Pinpoint the cell where the given text exists, returning its (x, y) midpoint coordinate. 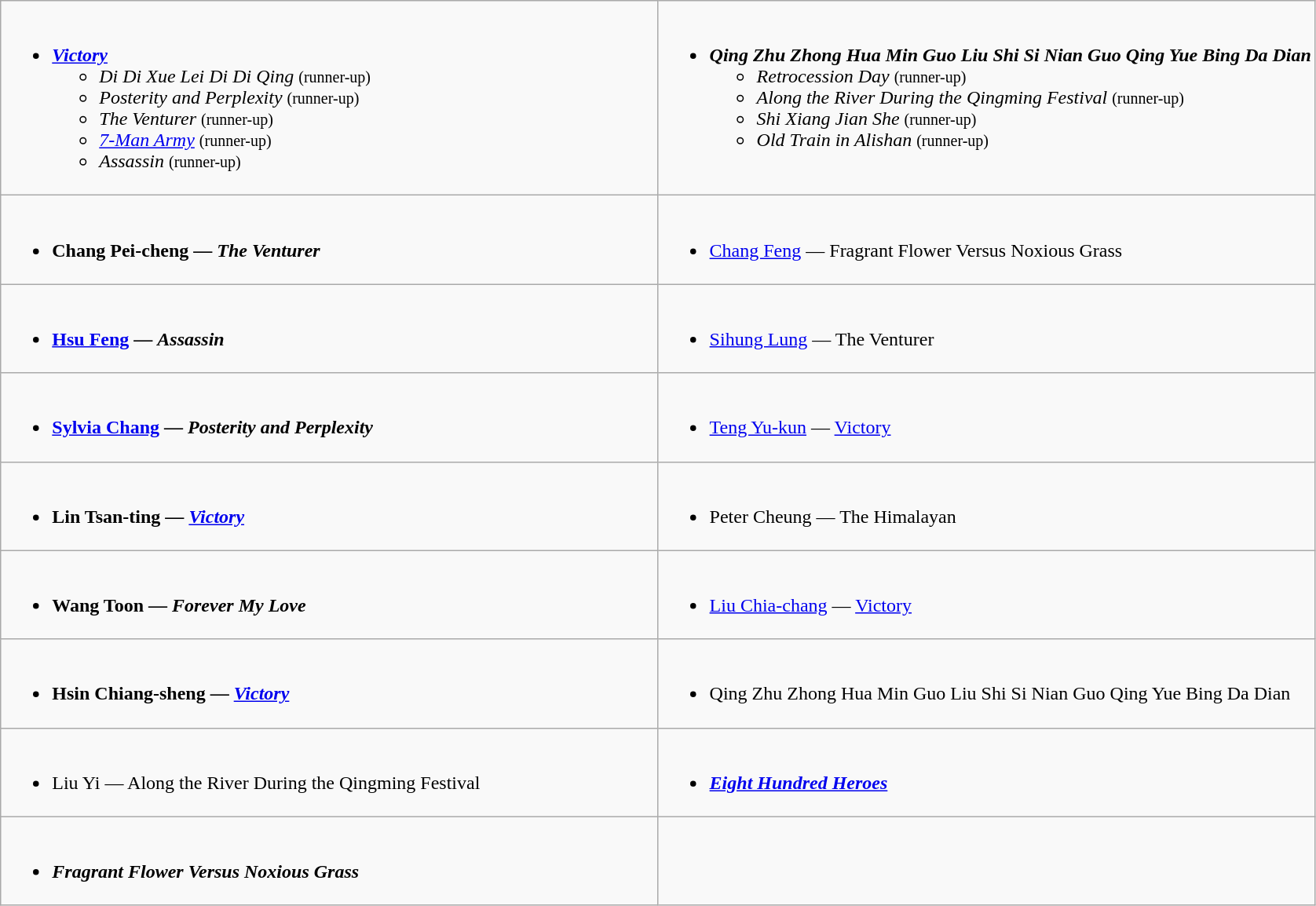
Eight Hundred Heroes (986, 773)
Wang Toon — Forever My Love (330, 595)
VictoryDi Di Xue Lei Di Di Qing (runner-up)Posterity and Perplexity (runner-up)The Venturer (runner-up)7-Man Army (runner-up)Assassin (runner-up) (330, 98)
Fragrant Flower Versus Noxious Grass (330, 860)
Sihung Lung — The Venturer (986, 328)
Sylvia Chang — Posterity and Perplexity (330, 418)
Teng Yu-kun — Victory (986, 418)
Lin Tsan-ting — Victory (330, 506)
Chang Pei-cheng — The Venturer (330, 240)
Hsin Chiang-sheng — Victory (330, 683)
Chang Feng — Fragrant Flower Versus Noxious Grass (986, 240)
Qing Zhu Zhong Hua Min Guo Liu Shi Si Nian Guo Qing Yue Bing Da Dian (986, 683)
Hsu Feng — Assassin (330, 328)
Peter Cheung — The Himalayan (986, 506)
Liu Yi — Along the River During the Qingming Festival (330, 773)
Liu Chia-chang — Victory (986, 595)
